Pinpoint the cell where the given text exists, returning its [x, y] midpoint coordinate. 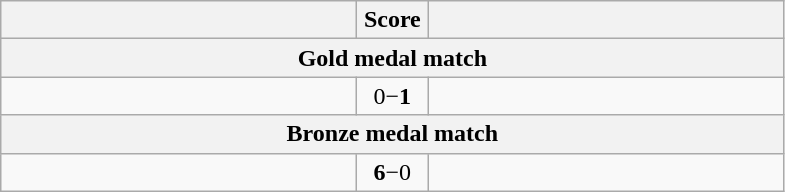
0−1 [392, 96]
Score [392, 20]
Bronze medal match [392, 134]
6−0 [392, 172]
Gold medal match [392, 58]
